Provide the [x, y] coordinate of the cell's center where the given text is located.  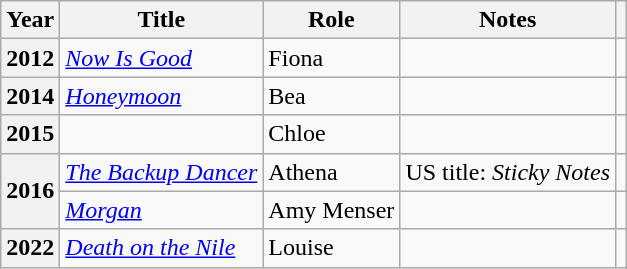
Chloe [332, 134]
Louise [332, 248]
Notes [508, 20]
Fiona [332, 58]
2015 [30, 134]
Title [162, 20]
Honeymoon [162, 96]
Death on the Nile [162, 248]
2012 [30, 58]
Athena [332, 172]
The Backup Dancer [162, 172]
Amy Menser [332, 210]
US title: Sticky Notes [508, 172]
Bea [332, 96]
2014 [30, 96]
Role [332, 20]
2022 [30, 248]
2016 [30, 191]
Morgan [162, 210]
Now Is Good [162, 58]
Year [30, 20]
